Extract the (X, Y) coordinate from the center of the cell holding the provided text.  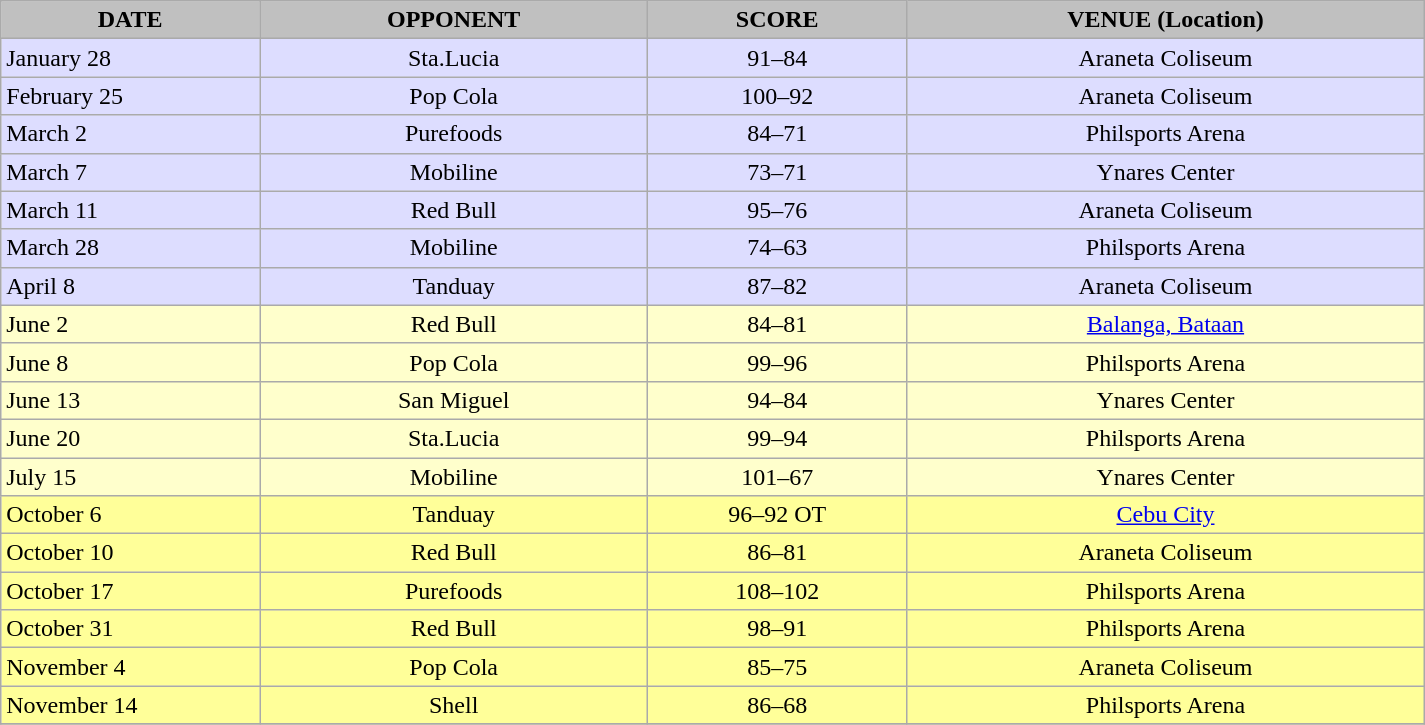
June 20 (130, 438)
November 4 (130, 667)
DATE (130, 20)
99–94 (778, 438)
Cebu City (1166, 515)
85–75 (778, 667)
96–92 OT (778, 515)
April 8 (130, 286)
94–84 (778, 400)
Shell (454, 705)
October 17 (130, 591)
San Miguel (454, 400)
95–76 (778, 210)
February 25 (130, 96)
July 15 (130, 477)
101–67 (778, 477)
99–96 (778, 362)
June 2 (130, 324)
73–71 (778, 172)
January 28 (130, 58)
VENUE (Location) (1166, 20)
100–92 (778, 96)
October 6 (130, 515)
84–71 (778, 134)
March 11 (130, 210)
74–63 (778, 248)
86–81 (778, 553)
91–84 (778, 58)
SCORE (778, 20)
108–102 (778, 591)
March 7 (130, 172)
June 13 (130, 400)
March 2 (130, 134)
October 31 (130, 629)
87–82 (778, 286)
June 8 (130, 362)
March 28 (130, 248)
84–81 (778, 324)
86–68 (778, 705)
Balanga, Bataan (1166, 324)
OPPONENT (454, 20)
October 10 (130, 553)
98–91 (778, 629)
November 14 (130, 705)
